Detect which cell encompasses the target text, then output its [x, y] center coordinate. 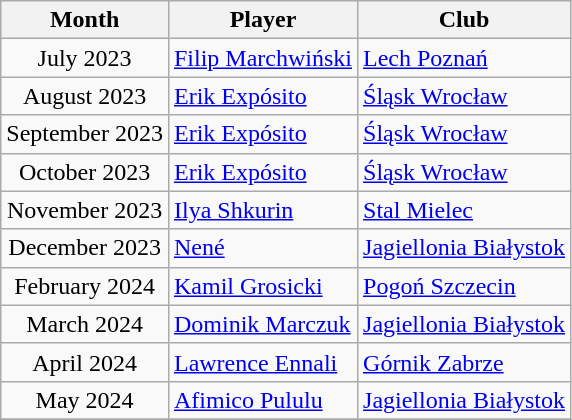
August 2023 [85, 96]
Lech Poznań [464, 58]
Club [464, 20]
April 2024 [85, 362]
October 2023 [85, 172]
Afimico Pululu [262, 400]
December 2023 [85, 248]
Górnik Zabrze [464, 362]
July 2023 [85, 58]
May 2024 [85, 400]
Pogoń Szczecin [464, 286]
Ilya Shkurin [262, 210]
Player [262, 20]
Filip Marchwiński [262, 58]
Nené [262, 248]
March 2024 [85, 324]
Lawrence Ennali [262, 362]
November 2023 [85, 210]
Stal Mielec [464, 210]
September 2023 [85, 134]
February 2024 [85, 286]
Month [85, 20]
Kamil Grosicki [262, 286]
Dominik Marczuk [262, 324]
